From the cell containing the given text, extract its center point as (x, y) coordinate. 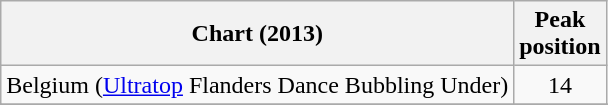
Belgium (Ultratop Flanders Dance Bubbling Under) (258, 85)
Peakposition (560, 34)
14 (560, 85)
Chart (2013) (258, 34)
